Extract the (x, y) coordinate from the center of the cell holding the provided text.  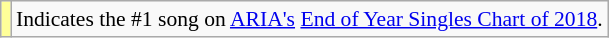
Indicates the #1 song on ARIA's End of Year Singles Chart of 2018. (310, 19)
